Capture the cell that displays the provided text and extract its (X, Y) central coordinate. 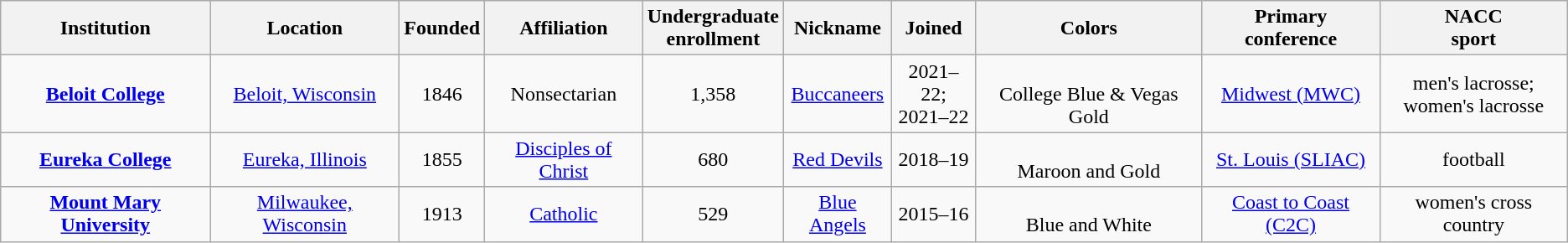
680 (713, 159)
1855 (442, 159)
529 (713, 215)
Midwest (MWC) (1292, 94)
Blue and White (1089, 215)
Affiliation (565, 28)
Nonsectarian (565, 94)
Catholic (565, 215)
women's cross country (1473, 215)
Colors (1089, 28)
St. Louis (SLIAC) (1292, 159)
Buccaneers (838, 94)
2015–16 (933, 215)
College Blue & Vegas Gold (1089, 94)
Coast to Coast (C2C) (1292, 215)
1,358 (713, 94)
Red Devils (838, 159)
NACCsport (1473, 28)
men's lacrosse;women's lacrosse (1473, 94)
Disciples of Christ (565, 159)
Primaryconference (1292, 28)
Beloit, Wisconsin (305, 94)
Milwaukee, Wisconsin (305, 215)
1913 (442, 215)
Eureka, Illinois (305, 159)
Mount Mary University (106, 215)
Beloit College (106, 94)
Institution (106, 28)
Founded (442, 28)
Eureka College (106, 159)
Blue Angels (838, 215)
Undergraduateenrollment (713, 28)
Maroon and Gold (1089, 159)
1846 (442, 94)
2018–19 (933, 159)
Nickname (838, 28)
2021–22;2021–22 (933, 94)
football (1473, 159)
Location (305, 28)
Joined (933, 28)
